Locate the cell with the specified text and output its (X, Y) center coordinate. 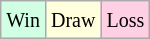
Loss (126, 20)
Draw (72, 20)
Win (24, 20)
